Identify which cell holds the provided text, then report its (x, y) central coordinate. 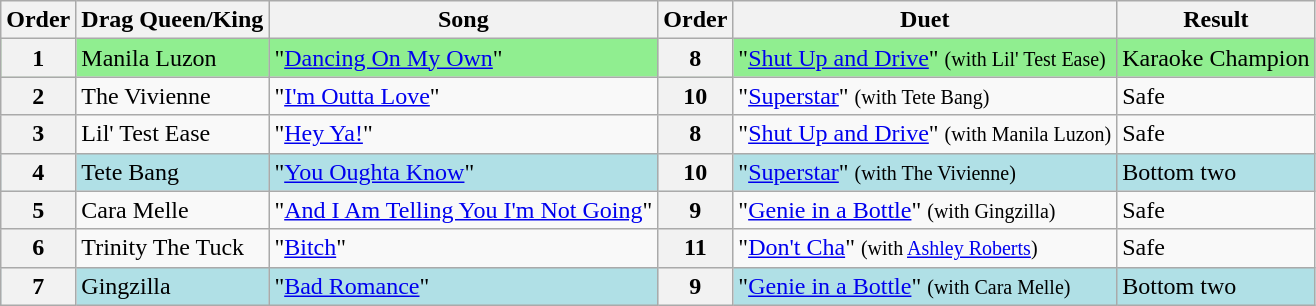
"And I Am Telling You I'm Not Going" (464, 210)
"Superstar" (with Tete Bang) (925, 96)
2 (38, 96)
7 (38, 286)
5 (38, 210)
Song (464, 20)
"Dancing On My Own" (464, 58)
Trinity The Tuck (172, 248)
The Vivienne (172, 96)
Manila Luzon (172, 58)
Tete Bang (172, 172)
4 (38, 172)
"Don't Cha" (with Ashley Roberts) (925, 248)
"Genie in a Bottle" (with Cara Melle) (925, 286)
Karaoke Champion (1216, 58)
1 (38, 58)
"Bitch" (464, 248)
Cara Melle (172, 210)
"You Oughta Know" (464, 172)
Drag Queen/King (172, 20)
Lil' Test Ease (172, 134)
"I'm Outta Love" (464, 96)
"Genie in a Bottle" (with Gingzilla) (925, 210)
"Shut Up and Drive" (with Manila Luzon) (925, 134)
"Superstar" (with The Vivienne) (925, 172)
6 (38, 248)
"Hey Ya!" (464, 134)
"Bad Romance" (464, 286)
3 (38, 134)
Result (1216, 20)
11 (696, 248)
"Shut Up and Drive" (with Lil' Test Ease) (925, 58)
Gingzilla (172, 286)
Duet (925, 20)
